Search for the cell housing the specified text and yield its [X, Y] center coordinate. 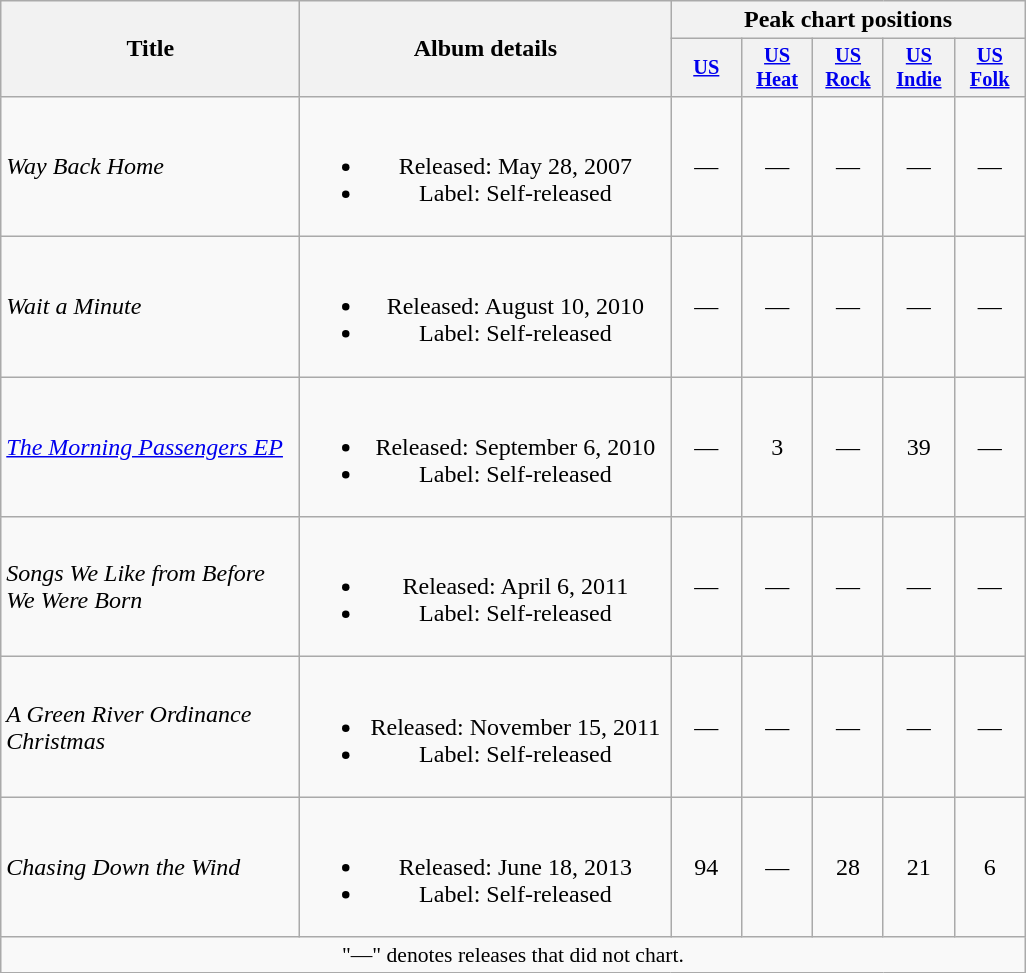
USRock [848, 68]
Title [150, 49]
Chasing Down the Wind [150, 867]
Released: June 18, 2013Label: Self-released [486, 867]
Released: April 6, 2011Label: Self-released [486, 587]
Released: August 10, 2010Label: Self-released [486, 307]
A Green River Ordinance Christmas [150, 727]
Album details [486, 49]
USHeat [778, 68]
The Morning Passengers EP [150, 447]
Released: May 28, 2007Label: Self-released [486, 166]
28 [848, 867]
6 [990, 867]
Way Back Home [150, 166]
94 [706, 867]
USFolk [990, 68]
USIndie [918, 68]
US [706, 68]
Peak chart positions [848, 20]
Released: September 6, 2010Label: Self-released [486, 447]
Released: November 15, 2011Label: Self-released [486, 727]
3 [778, 447]
Wait a Minute [150, 307]
"—" denotes releases that did not chart. [513, 955]
Songs We Like from Before We Were Born [150, 587]
39 [918, 447]
21 [918, 867]
